Provide the [X, Y] coordinate of the cell's center where the given text is located.  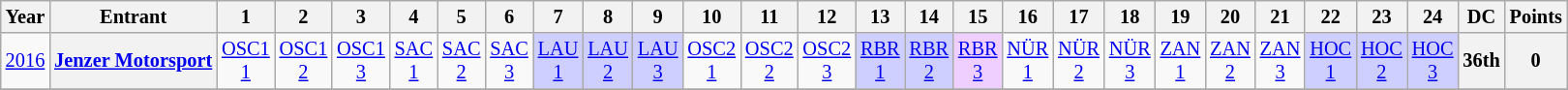
22 [1330, 16]
Year [25, 16]
1 [246, 16]
NÜR3 [1131, 61]
NÜR2 [1078, 61]
HOC1 [1330, 61]
SAC2 [461, 61]
ZAN2 [1230, 61]
Jenzer Motorsport [134, 61]
2 [304, 16]
RBR3 [978, 61]
20 [1230, 16]
LAU3 [658, 61]
3 [361, 16]
7 [558, 16]
DC [1481, 16]
18 [1131, 16]
10 [711, 16]
OSC13 [361, 61]
24 [1432, 16]
OSC22 [769, 61]
LAU2 [608, 61]
HOC2 [1382, 61]
8 [608, 16]
OSC11 [246, 61]
RBR1 [880, 61]
LAU1 [558, 61]
SAC1 [414, 61]
23 [1382, 16]
ZAN3 [1281, 61]
16 [1028, 16]
9 [658, 16]
HOC3 [1432, 61]
11 [769, 16]
5 [461, 16]
36th [1481, 61]
12 [828, 16]
19 [1181, 16]
Entrant [134, 16]
OSC23 [828, 61]
0 [1536, 61]
6 [509, 16]
14 [929, 16]
OSC21 [711, 61]
21 [1281, 16]
13 [880, 16]
2016 [25, 61]
Points [1536, 16]
SAC3 [509, 61]
4 [414, 16]
ZAN1 [1181, 61]
RBR2 [929, 61]
15 [978, 16]
17 [1078, 16]
NÜR1 [1028, 61]
OSC12 [304, 61]
